Capture the cell that displays the provided text and extract its (x, y) central coordinate. 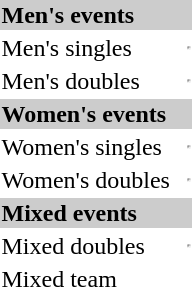
Mixed doubles (86, 246)
Women's events (96, 114)
Mixed events (96, 213)
Women's doubles (86, 180)
Men's doubles (86, 81)
Men's singles (86, 48)
Women's singles (86, 147)
Men's events (96, 15)
